Scan for the cell matching the given text and deliver its (x, y) coordinate at center. 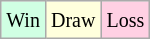
Win (24, 20)
Loss (126, 20)
Draw (72, 20)
